Provide the (X, Y) coordinate of the cell's center where the given text is located.  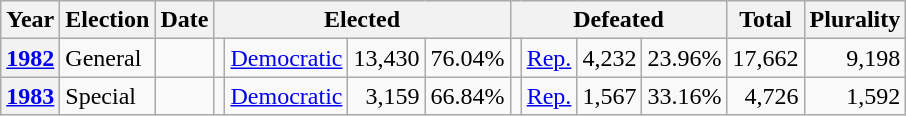
4,726 (766, 96)
1982 (30, 58)
1983 (30, 96)
17,662 (766, 58)
Year (30, 20)
66.84% (468, 96)
23.96% (684, 58)
4,232 (610, 58)
Defeated (618, 20)
General (108, 58)
Elected (362, 20)
1,592 (855, 96)
9,198 (855, 58)
Plurality (855, 20)
1,567 (610, 96)
Election (108, 20)
Total (766, 20)
Date (184, 20)
3,159 (386, 96)
33.16% (684, 96)
13,430 (386, 58)
Special (108, 96)
76.04% (468, 58)
